Extract the [x, y] coordinate from the center of the cell holding the provided text.  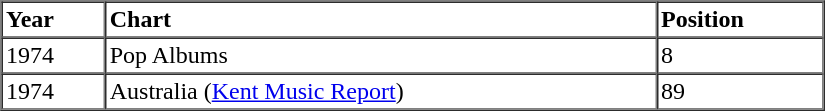
Position [740, 20]
Chart [380, 20]
Year [54, 20]
89 [740, 92]
8 [740, 56]
Pop Albums [380, 56]
Australia (Kent Music Report) [380, 92]
